From the cell containing the given text, extract its center point as (X, Y) coordinate. 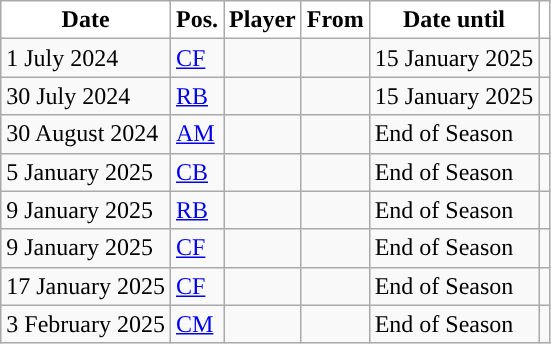
AM (196, 134)
Pos. (196, 20)
From (335, 20)
5 January 2025 (86, 172)
1 July 2024 (86, 58)
17 January 2025 (86, 286)
30 August 2024 (86, 134)
30 July 2024 (86, 96)
Date (86, 20)
3 February 2025 (86, 324)
Player (263, 20)
Date until (454, 20)
CB (196, 172)
CM (196, 324)
